Pinpoint the cell where the given text exists, returning its (x, y) midpoint coordinate. 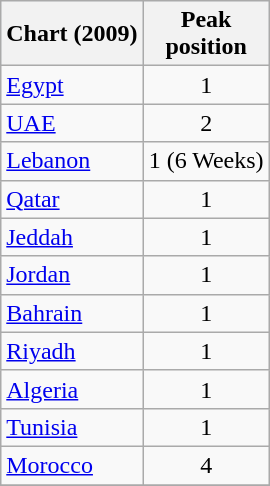
Riyadh (72, 351)
Algeria (72, 389)
Tunisia (72, 427)
Jeddah (72, 237)
Jordan (72, 275)
Morocco (72, 465)
Peakposition (206, 34)
2 (206, 123)
Qatar (72, 199)
Bahrain (72, 313)
Egypt (72, 85)
4 (206, 465)
Chart (2009) (72, 34)
1 (6 Weeks) (206, 161)
Lebanon (72, 161)
UAE (72, 123)
